Return [X, Y] of the center of cell containing provided text 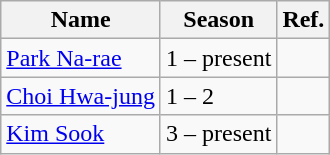
Season [218, 20]
Park Na-rae [81, 58]
Kim Sook [81, 134]
1 – 2 [218, 96]
1 – present [218, 58]
Ref. [304, 20]
3 – present [218, 134]
Choi Hwa-jung [81, 96]
Name [81, 20]
